Provide the (x, y) coordinate of the cell's center where the given text is located.  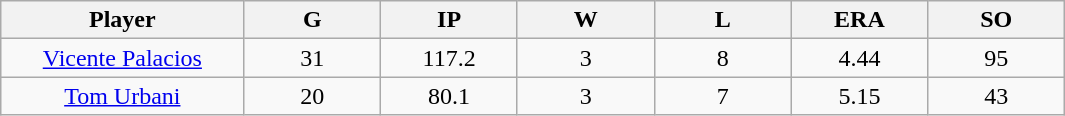
L (722, 20)
43 (996, 96)
95 (996, 58)
80.1 (450, 96)
4.44 (860, 58)
8 (722, 58)
5.15 (860, 96)
Player (122, 20)
20 (312, 96)
IP (450, 20)
SO (996, 20)
Tom Urbani (122, 96)
ERA (860, 20)
W (586, 20)
G (312, 20)
7 (722, 96)
Vicente Palacios (122, 58)
31 (312, 58)
117.2 (450, 58)
